Return the [X, Y] coordinate for the center point of the cell that contains the specified text.  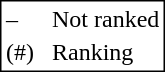
Ranking [105, 53]
– [20, 19]
(#) [20, 53]
Not ranked [105, 19]
